From the cell containing the given text, extract its center point as (X, Y) coordinate. 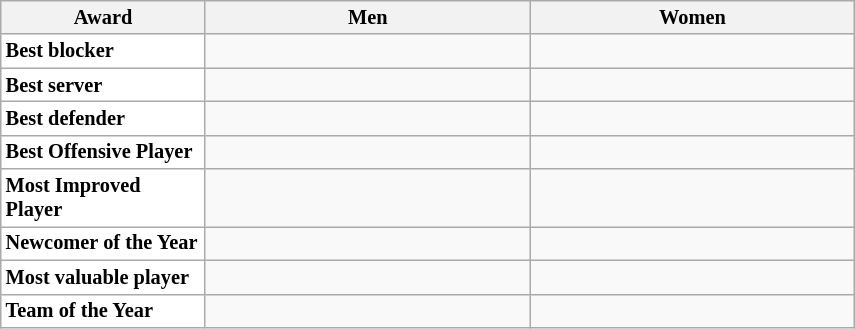
Award (104, 17)
Team of the Year (104, 311)
Men (368, 17)
Newcomer of the Year (104, 243)
Most valuable player (104, 277)
Women (692, 17)
Best blocker (104, 51)
Most Improved Player (104, 198)
Best Offensive Player (104, 152)
Best server (104, 85)
Best defender (104, 118)
